Scan for the cell matching the given text and deliver its (X, Y) coordinate at center. 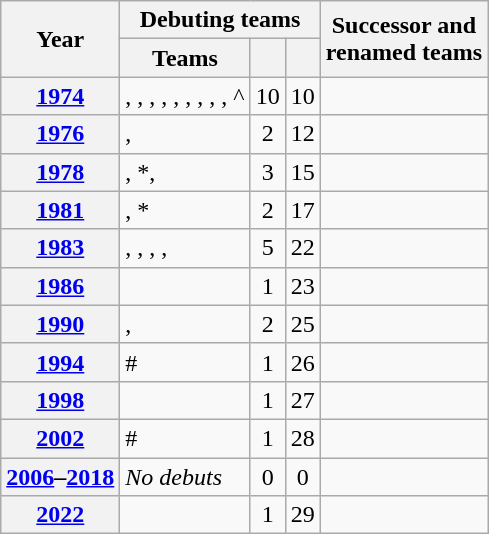
Debuting teams (220, 20)
17 (302, 210)
Teams (185, 58)
2022 (60, 515)
28 (302, 438)
, *, (185, 172)
5 (268, 248)
1976 (60, 134)
2002 (60, 438)
Year (60, 39)
1978 (60, 172)
1994 (60, 362)
, * (185, 210)
1990 (60, 324)
1983 (60, 248)
1981 (60, 210)
23 (302, 286)
, , , , (185, 248)
, , , , , , , , , ^ (185, 96)
12 (302, 134)
3 (268, 172)
No debuts (185, 477)
1986 (60, 286)
Successor andrenamed teams (404, 39)
2006–2018 (60, 477)
22 (302, 248)
1974 (60, 96)
1998 (60, 400)
29 (302, 515)
25 (302, 324)
27 (302, 400)
26 (302, 362)
15 (302, 172)
